Locate the cell with the specified text and output its [X, Y] center coordinate. 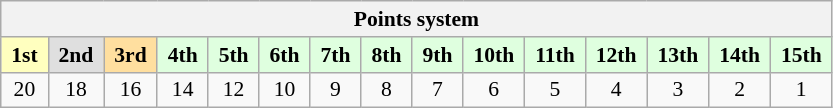
5 [556, 90]
7th [336, 55]
3 [678, 90]
8th [386, 55]
10th [494, 55]
18 [76, 90]
16 [130, 90]
2nd [76, 55]
6th [284, 55]
12th [616, 55]
1 [801, 90]
7 [438, 90]
14 [182, 90]
11th [556, 55]
10 [284, 90]
12 [234, 90]
13th [678, 55]
9 [336, 90]
Points system [416, 19]
9th [438, 55]
5th [234, 55]
4th [182, 55]
1st [24, 55]
8 [386, 90]
6 [494, 90]
2 [740, 90]
14th [740, 55]
20 [24, 90]
3rd [130, 55]
15th [801, 55]
4 [616, 90]
